Extract the [X, Y] coordinate from the center of the cell holding the provided text.  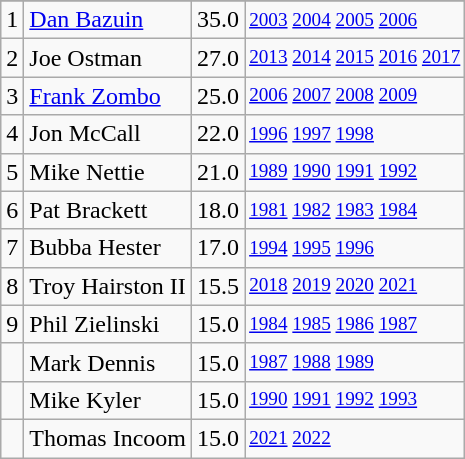
6 [12, 210]
2006 2007 2008 2009 [355, 96]
1987 1988 1989 [355, 362]
9 [12, 324]
4 [12, 134]
1 [12, 20]
2018 2019 2020 2021 [355, 286]
2021 2022 [355, 438]
Joe Ostman [108, 58]
8 [12, 286]
7 [12, 248]
3 [12, 96]
Dan Bazuin [108, 20]
27.0 [218, 58]
1990 1991 1992 1993 [355, 400]
22.0 [218, 134]
Frank Zombo [108, 96]
1981 1982 1983 1984 [355, 210]
2003 2004 2005 2006 [355, 20]
1984 1985 1986 1987 [355, 324]
25.0 [218, 96]
Jon McCall [108, 134]
15.5 [218, 286]
17.0 [218, 248]
1994 1995 1996 [355, 248]
Mark Dennis [108, 362]
21.0 [218, 172]
18.0 [218, 210]
1996 1997 1998 [355, 134]
2 [12, 58]
Pat Brackett [108, 210]
Troy Hairston II [108, 286]
Thomas Incoom [108, 438]
Bubba Hester [108, 248]
5 [12, 172]
35.0 [218, 20]
1989 1990 1991 1992 [355, 172]
2013 2014 2015 2016 2017 [355, 58]
Mike Nettie [108, 172]
Phil Zielinski [108, 324]
Mike Kyler [108, 400]
